Locate the cell with the specified text and output its (X, Y) center coordinate. 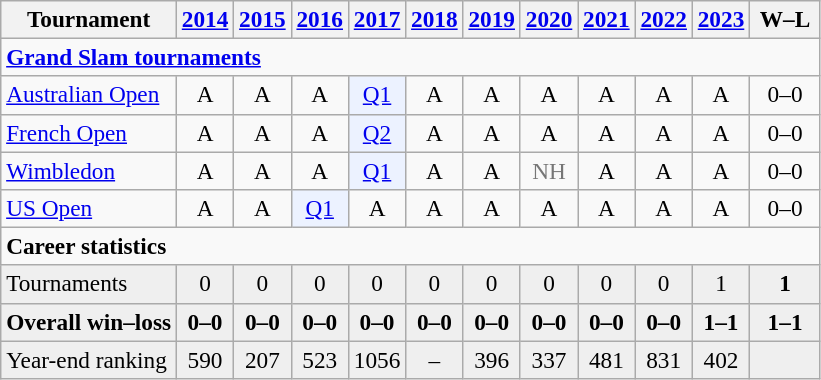
2022 (664, 19)
590 (204, 359)
Year-end ranking (89, 359)
2023 (720, 19)
Grand Slam tournaments (411, 57)
402 (720, 359)
Tournaments (89, 284)
2015 (262, 19)
2017 (376, 19)
Q2 (376, 133)
396 (492, 359)
1056 (376, 359)
US Open (89, 208)
2020 (548, 19)
Overall win–loss (89, 322)
Wimbledon (89, 170)
523 (320, 359)
Career statistics (411, 246)
Australian Open (89, 95)
Tournament (89, 19)
2019 (492, 19)
2016 (320, 19)
831 (664, 359)
481 (606, 359)
2018 (434, 19)
337 (548, 359)
2021 (606, 19)
207 (262, 359)
NH (548, 170)
– (434, 359)
W–L (786, 19)
2014 (204, 19)
French Open (89, 133)
